Pinpoint the cell where the given text exists, returning its (X, Y) midpoint coordinate. 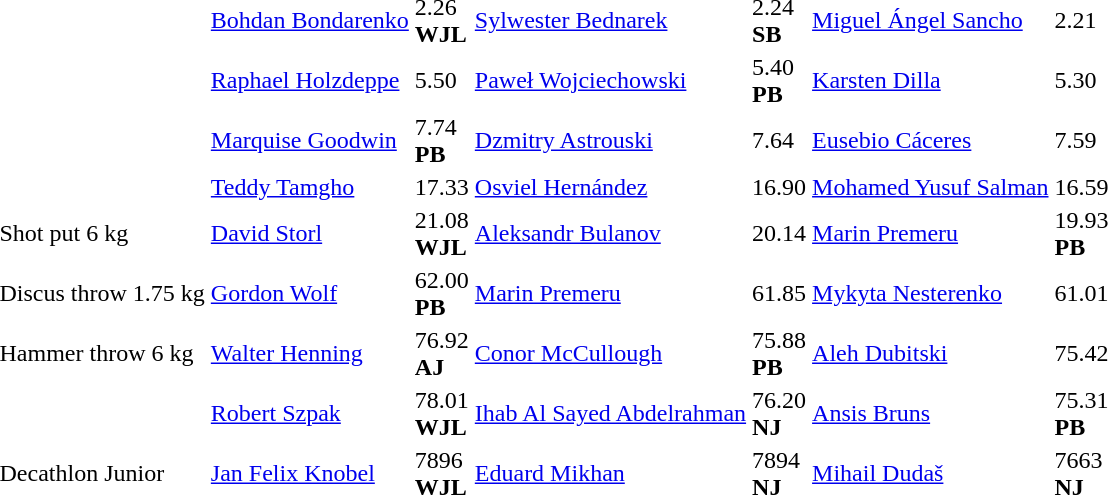
7.64 (780, 140)
76.92AJ (442, 354)
Walter Henning (310, 354)
76.20NJ (780, 414)
5.40PB (780, 80)
Ihab Al Sayed Abdelrahman (610, 414)
Marquise Goodwin (310, 140)
Robert Szpak (310, 414)
Conor McCullough (610, 354)
Osviel Hernández (610, 187)
Aleh Dubitski (930, 354)
David Storl (310, 234)
Paweł Wojciechowski (610, 80)
Mykyta Nesterenko (930, 294)
Teddy Tamgho (310, 187)
Ansis Bruns (930, 414)
7.74 PB (442, 140)
Dzmitry Astrouski (610, 140)
17.33 (442, 187)
75.88PB (780, 354)
16.90 (780, 187)
61.85 (780, 294)
5.50 (442, 80)
Raphael Holzdeppe (310, 80)
62.00 PB (442, 294)
Eusebio Cáceres (930, 140)
Karsten Dilla (930, 80)
78.01 WJL (442, 414)
Mohamed Yusuf Salman (930, 187)
Gordon Wolf (310, 294)
21.08 WJL (442, 234)
20.14 (780, 234)
Aleksandr Bulanov (610, 234)
